Find where the given text appears and provide that cell's center as (x, y) coordinate. 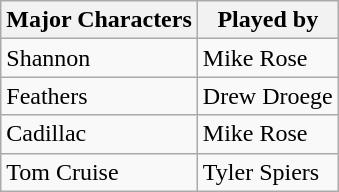
Tyler Spiers (268, 172)
Played by (268, 20)
Tom Cruise (100, 172)
Feathers (100, 96)
Shannon (100, 58)
Cadillac (100, 134)
Major Characters (100, 20)
Drew Droege (268, 96)
